Provide the (x, y) coordinate of the cell's center where the given text is located.  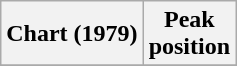
Chart (1979) (72, 34)
Peakposition (189, 34)
